Detect which cell encompasses the target text, then output its [x, y] center coordinate. 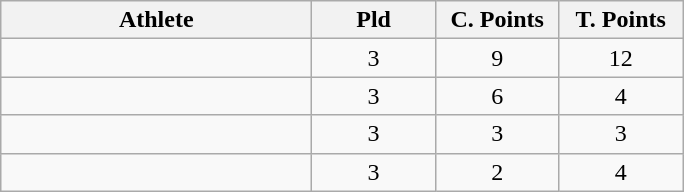
2 [497, 172]
Pld [374, 20]
C. Points [497, 20]
T. Points [621, 20]
9 [497, 58]
12 [621, 58]
Athlete [156, 20]
6 [497, 96]
